Provide the (x, y) coordinate of the cell's center where the given text is located.  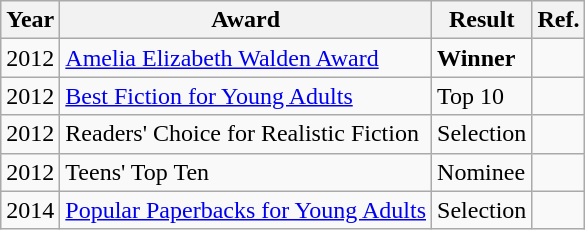
Winner (482, 58)
2014 (30, 210)
Award (246, 20)
Popular Paperbacks for Young Adults (246, 210)
Best Fiction for Young Adults (246, 96)
Result (482, 20)
Amelia Elizabeth Walden Award (246, 58)
Year (30, 20)
Ref. (558, 20)
Top 10 (482, 96)
Nominee (482, 172)
Teens' Top Ten (246, 172)
Readers' Choice for Realistic Fiction (246, 134)
